Locate the cell with the specified text and output its [x, y] center coordinate. 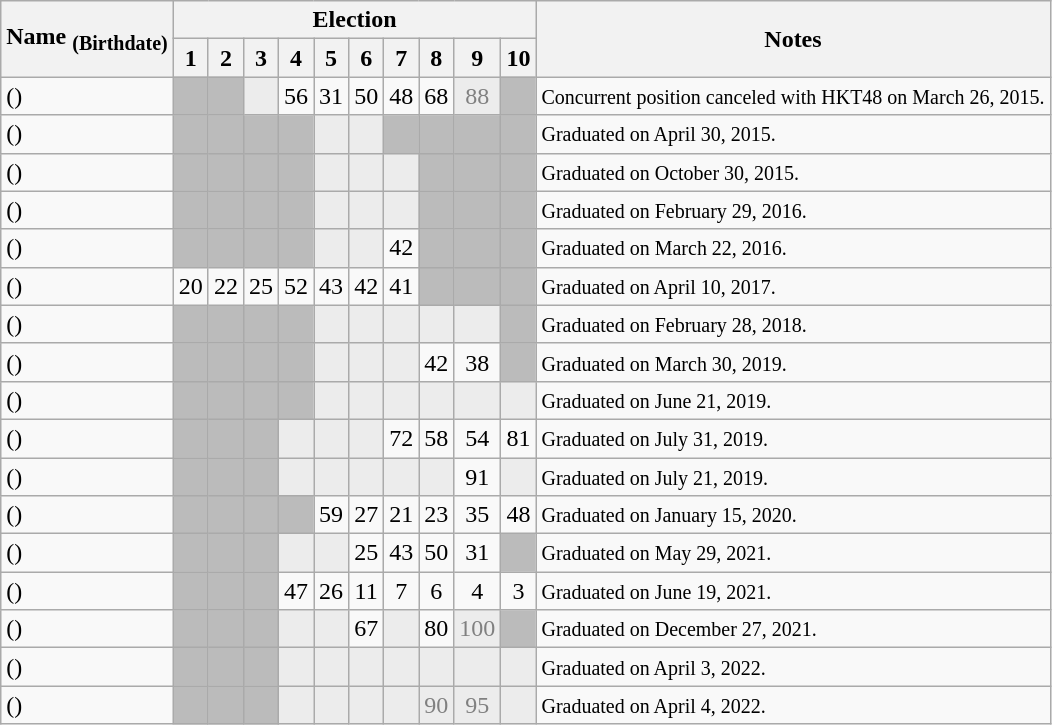
Name (Birthdate) [88, 39]
23 [436, 515]
58 [436, 438]
72 [402, 438]
Graduated on February 28, 2018. [793, 324]
26 [332, 591]
56 [296, 96]
90 [436, 705]
Graduated on March 30, 2019. [793, 362]
35 [478, 515]
Graduated on June 19, 2021. [793, 591]
52 [296, 286]
68 [436, 96]
1 [190, 58]
Graduated on May 29, 2021. [793, 553]
11 [366, 591]
Graduated on January 15, 2020. [793, 515]
41 [402, 286]
80 [436, 629]
5 [332, 58]
91 [478, 477]
100 [478, 629]
2 [226, 58]
47 [296, 591]
95 [478, 705]
10 [518, 58]
Graduated on June 21, 2019. [793, 400]
22 [226, 286]
67 [366, 629]
20 [190, 286]
59 [332, 515]
9 [478, 58]
Election [354, 20]
38 [478, 362]
Notes [793, 39]
Graduated on April 4, 2022. [793, 705]
Graduated on July 21, 2019. [793, 477]
Graduated on March 22, 2016. [793, 248]
Graduated on April 3, 2022. [793, 667]
Graduated on July 31, 2019. [793, 438]
27 [366, 515]
21 [402, 515]
Graduated on April 10, 2017. [793, 286]
Graduated on December 27, 2021. [793, 629]
Graduated on February 29, 2016. [793, 210]
8 [436, 58]
81 [518, 438]
54 [478, 438]
Graduated on October 30, 2015. [793, 172]
Concurrent position canceled with HKT48 on March 26, 2015. [793, 96]
88 [478, 96]
Graduated on April 30, 2015. [793, 134]
